Find where the given text appears and provide that cell's center as [X, Y] coordinate. 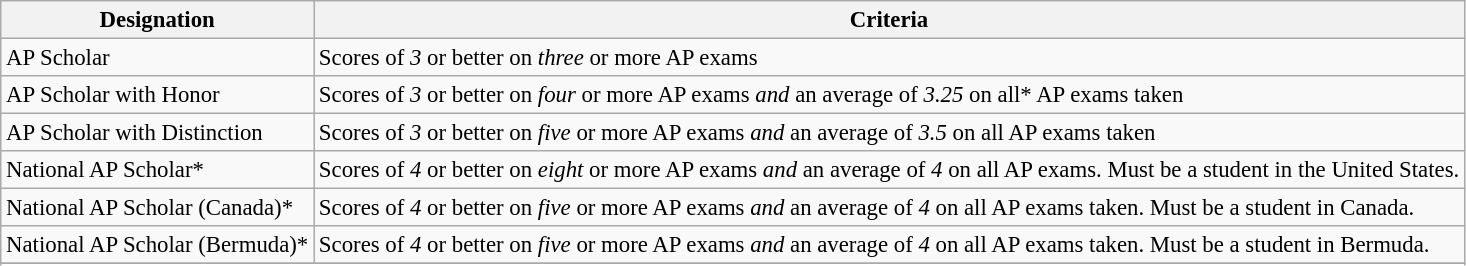
Designation [158, 20]
Scores of 3 or better on three or more AP exams [890, 58]
National AP Scholar (Bermuda)* [158, 245]
AP Scholar with Honor [158, 95]
Scores of 4 or better on five or more AP exams and an average of 4 on all AP exams taken. Must be a student in Canada. [890, 208]
Scores of 3 or better on five or more AP exams and an average of 3.5 on all AP exams taken [890, 133]
Scores of 4 or better on five or more AP exams and an average of 4 on all AP exams taken. Must be a student in Bermuda. [890, 245]
National AP Scholar (Canada)* [158, 208]
AP Scholar with Distinction [158, 133]
Scores of 4 or better on eight or more AP exams and an average of 4 on all AP exams. Must be a student in the United States. [890, 170]
Scores of 3 or better on four or more AP exams and an average of 3.25 on all* AP exams taken [890, 95]
Criteria [890, 20]
AP Scholar [158, 58]
National AP Scholar* [158, 170]
